Locate the cell with the specified text and output its [x, y] center coordinate. 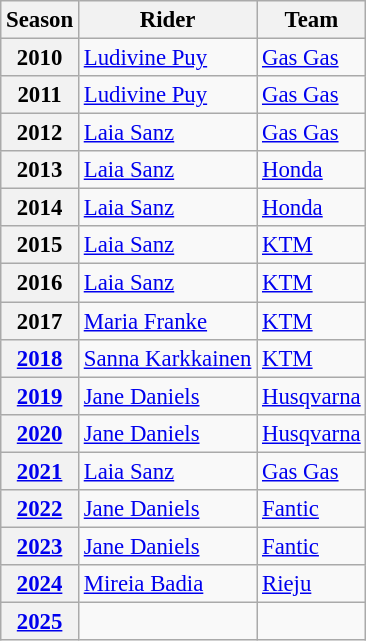
2019 [40, 396]
2013 [40, 170]
Season [40, 20]
2024 [40, 584]
Maria Franke [167, 321]
Mireia Badia [167, 584]
2021 [40, 471]
2011 [40, 95]
2016 [40, 283]
Rieju [312, 584]
2014 [40, 208]
2015 [40, 245]
2022 [40, 509]
2023 [40, 546]
Team [312, 20]
2025 [40, 621]
2020 [40, 433]
2010 [40, 58]
2012 [40, 133]
Sanna Karkkainen [167, 358]
Rider [167, 20]
2017 [40, 321]
2018 [40, 358]
